Output the (X, Y) coordinate of the center of the cell containing the given text.  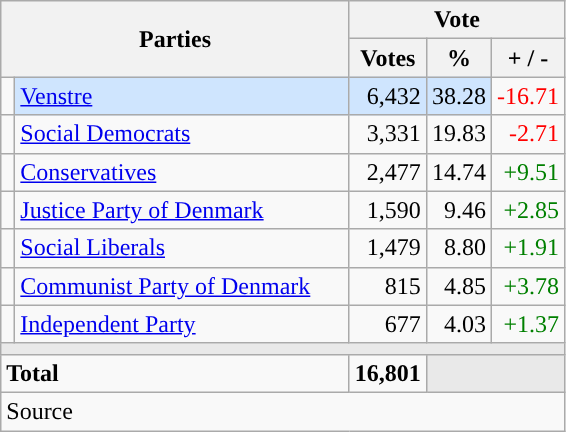
3,331 (388, 134)
Parties (176, 39)
815 (388, 286)
+1.37 (528, 324)
Justice Party of Denmark (182, 210)
Votes (388, 58)
6,432 (388, 96)
+2.85 (528, 210)
4.85 (458, 286)
Total (176, 373)
-2.71 (528, 134)
Conservatives (182, 172)
1,590 (388, 210)
4.03 (458, 324)
677 (388, 324)
+ / - (528, 58)
14.74 (458, 172)
38.28 (458, 96)
Social Liberals (182, 248)
Venstre (182, 96)
Independent Party (182, 324)
16,801 (388, 373)
Social Democrats (182, 134)
2,477 (388, 172)
1,479 (388, 248)
% (458, 58)
+1.91 (528, 248)
Communist Party of Denmark (182, 286)
19.83 (458, 134)
Vote (456, 20)
8.80 (458, 248)
-16.71 (528, 96)
+3.78 (528, 286)
Source (283, 411)
+9.51 (528, 172)
9.46 (458, 210)
